Pinpoint the cell where the given text exists, returning its [X, Y] midpoint coordinate. 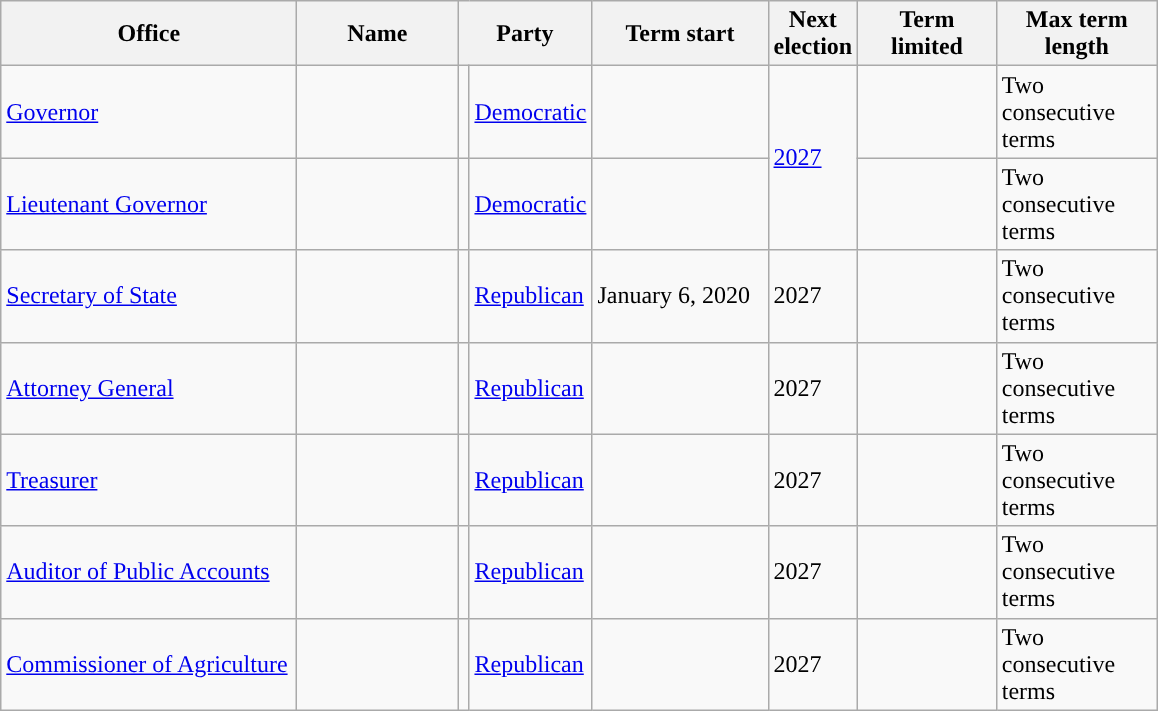
Name [378, 34]
Commissioner of Agriculture [149, 664]
Office [149, 34]
Party [525, 34]
Lieutenant Governor [149, 204]
Next election [813, 34]
Secretary of State [149, 296]
Term start [680, 34]
Max term length [1076, 34]
Term limited [928, 34]
January 6, 2020 [680, 296]
Treasurer [149, 480]
Auditor of Public Accounts [149, 572]
Attorney General [149, 388]
Governor [149, 112]
